Extract the (X, Y) coordinate from the center of the cell holding the provided text.  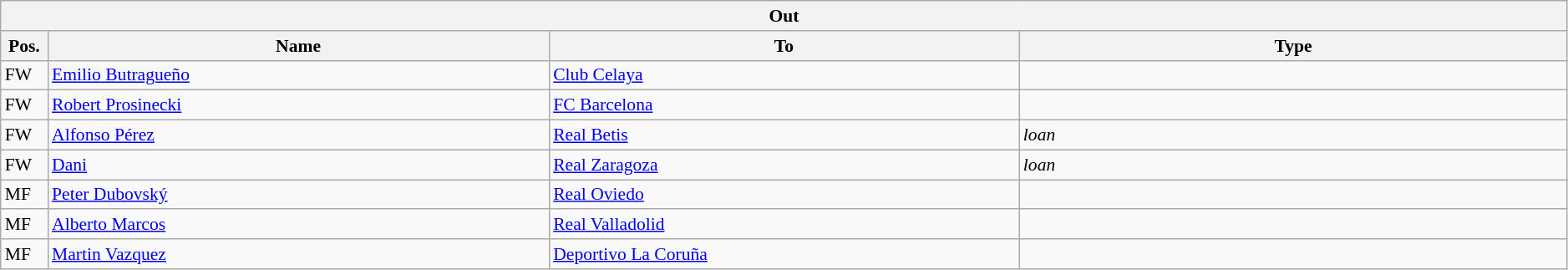
Real Zaragoza (784, 165)
Robert Prosinecki (298, 105)
Club Celaya (784, 75)
Martin Vazquez (298, 254)
Deportivo La Coruña (784, 254)
Peter Dubovský (298, 195)
Type (1293, 46)
Name (298, 46)
Pos. (24, 46)
Real Valladolid (784, 225)
Emilio Butragueño (298, 75)
Real Betis (784, 135)
Real Oviedo (784, 195)
Alfonso Pérez (298, 135)
To (784, 46)
Dani (298, 165)
Out (784, 16)
Alberto Marcos (298, 225)
FC Barcelona (784, 105)
